Provide the [X, Y] coordinate of the cell's center where the given text is located.  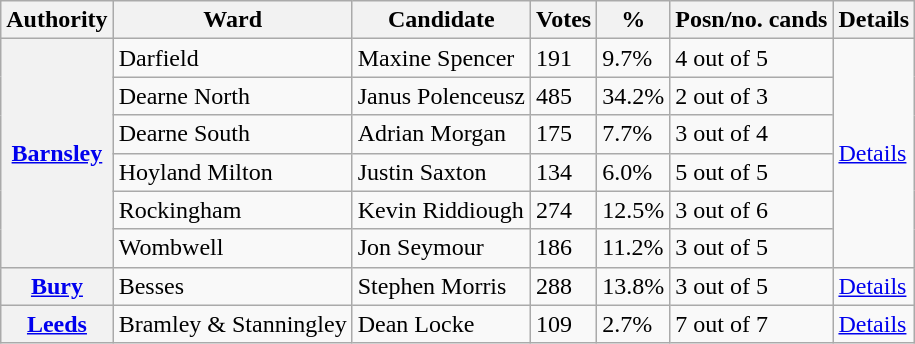
Rockingham [232, 210]
34.2% [634, 96]
9.7% [634, 58]
Votes [564, 20]
191 [564, 58]
4 out of 5 [752, 58]
Darfield [232, 58]
3 out of 6 [752, 210]
Hoyland Milton [232, 172]
6.0% [634, 172]
Wombwell [232, 248]
Besses [232, 286]
109 [564, 324]
Dearne South [232, 134]
274 [564, 210]
Stephen Morris [441, 286]
Kevin Riddiough [441, 210]
5 out of 5 [752, 172]
Maxine Spencer [441, 58]
7 out of 7 [752, 324]
7.7% [634, 134]
Barnsley [57, 153]
Posn/no. cands [752, 20]
Ward [232, 20]
2 out of 3 [752, 96]
186 [564, 248]
175 [564, 134]
Bury [57, 286]
Adrian Morgan [441, 134]
Janus Polenceusz [441, 96]
12.5% [634, 210]
13.8% [634, 286]
Leeds [57, 324]
Bramley & Stanningley [232, 324]
3 out of 4 [752, 134]
2.7% [634, 324]
Dearne North [232, 96]
Candidate [441, 20]
288 [564, 286]
Dean Locke [441, 324]
Jon Seymour [441, 248]
485 [564, 96]
Authority [57, 20]
11.2% [634, 248]
Justin Saxton [441, 172]
134 [564, 172]
% [634, 20]
